Pinpoint the cell where the given text exists, returning its (x, y) midpoint coordinate. 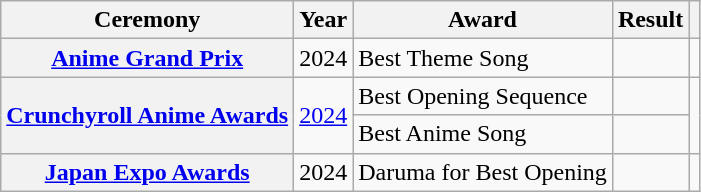
Best Opening Sequence (483, 96)
Ceremony (148, 20)
Anime Grand Prix (148, 58)
Best Theme Song (483, 58)
Daruma for Best Opening (483, 172)
Best Anime Song (483, 134)
Japan Expo Awards (148, 172)
Award (483, 20)
Result (650, 20)
Year (324, 20)
Crunchyroll Anime Awards (148, 115)
